Find where the given text appears and provide that cell's center as (x, y) coordinate. 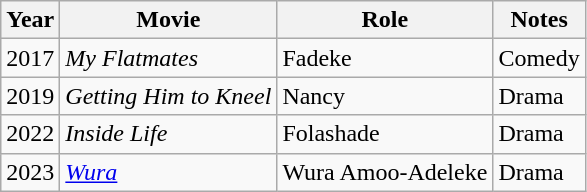
Getting Him to Kneel (168, 96)
Year (30, 20)
2022 (30, 134)
Wura Amoo-Adeleke (385, 172)
Nancy (385, 96)
Wura (168, 172)
Fadeke (385, 58)
Notes (539, 20)
2017 (30, 58)
Folashade (385, 134)
Role (385, 20)
Inside Life (168, 134)
My Flatmates (168, 58)
Comedy (539, 58)
2019 (30, 96)
Movie (168, 20)
2023 (30, 172)
